For the text-containing cell, return its midpoint in [x, y] coordinate format. 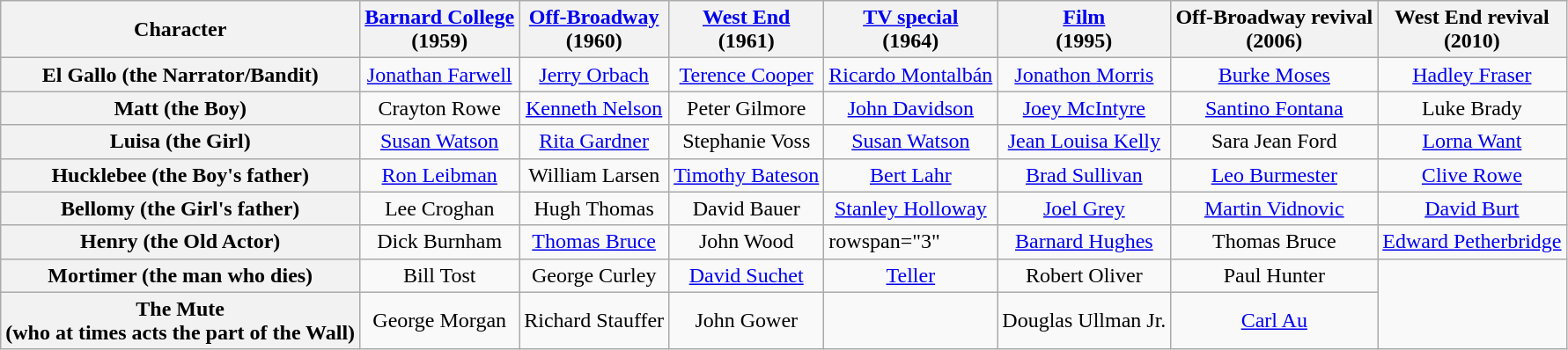
Hugh Thomas [594, 208]
Hucklebee (the Boy's father) [180, 175]
Carl Au [1275, 320]
Luisa (the Girl) [180, 142]
Off-Broadway(1960) [594, 30]
Brad Sullivan [1085, 175]
Teller [910, 275]
Film(1995) [1085, 30]
Jerry Orbach [594, 75]
rowspan="3" [910, 242]
Peter Gilmore [747, 108]
West End(1961) [747, 30]
Joel Grey [1085, 208]
Jonathon Morris [1085, 75]
Paul Hunter [1275, 275]
Ricardo Montalbán [910, 75]
Burke Moses [1275, 75]
David Bauer [747, 208]
West End revival(2010) [1472, 30]
Jean Louisa Kelly [1085, 142]
Clive Rowe [1472, 175]
Stanley Holloway [910, 208]
Jonathan Farwell [440, 75]
Joey McIntyre [1085, 108]
John Wood [747, 242]
Luke Brady [1472, 108]
Sara Jean Ford [1275, 142]
Bellomy (the Girl's father) [180, 208]
Bert Lahr [910, 175]
Lee Croghan [440, 208]
George Curley [594, 275]
Crayton Rowe [440, 108]
Barnard Hughes [1085, 242]
Dick Burnham [440, 242]
Off-Broadway revival(2006) [1275, 30]
Bill Tost [440, 275]
Richard Stauffer [594, 320]
John Gower [747, 320]
Mortimer (the man who dies) [180, 275]
Stephanie Voss [747, 142]
Character [180, 30]
Terence Cooper [747, 75]
David Suchet [747, 275]
Hadley Fraser [1472, 75]
Matt (the Boy) [180, 108]
Timothy Bateson [747, 175]
David Burt [1472, 208]
Rita Gardner [594, 142]
TV special(1964) [910, 30]
Ron Leibman [440, 175]
Barnard College(1959) [440, 30]
Leo Burmester [1275, 175]
Douglas Ullman Jr. [1085, 320]
William Larsen [594, 175]
El Gallo (the Narrator/Bandit) [180, 75]
Robert Oliver [1085, 275]
George Morgan [440, 320]
Henry (the Old Actor) [180, 242]
John Davidson [910, 108]
Edward Petherbridge [1472, 242]
The Mute(who at times acts the part of the Wall) [180, 320]
Martin Vidnovic [1275, 208]
Lorna Want [1472, 142]
Santino Fontana [1275, 108]
Kenneth Nelson [594, 108]
